For the text-containing cell, return its midpoint in [x, y] coordinate format. 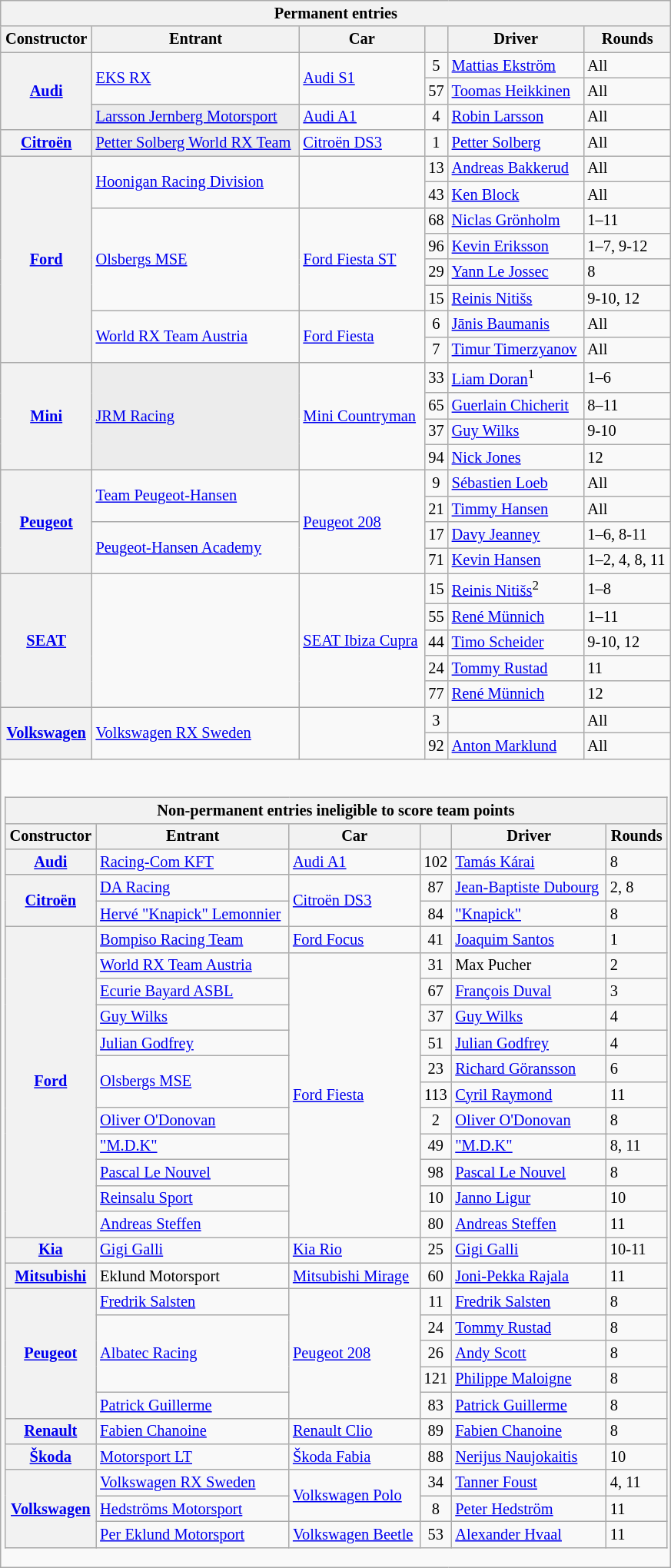
Mini Countryman [363, 417]
31 [435, 965]
113 [435, 1095]
94 [437, 457]
Ecurie Bayard ASBL [192, 992]
Jean-Baptiste Dubourg [529, 888]
Philippe Maloigne [529, 1379]
1–8 [627, 589]
Mattias Ekström [517, 65]
1–6, 8-11 [627, 535]
17 [437, 535]
DA Racing [192, 888]
Reinis Nitišs [517, 298]
Davy Jeanney [517, 535]
Ford Fiesta ST [363, 260]
François Duval [529, 992]
Nerijus Naujokaitis [529, 1457]
26 [435, 1354]
77 [437, 694]
Non-permanent entries ineligible to score team points [335, 810]
Ken Block [517, 194]
Reinis Nitišs2 [517, 589]
Mini [46, 417]
Timur Timerzyanov [517, 350]
Andreas Bakkerud [517, 168]
JRM Racing [196, 417]
Audi S1 [363, 78]
Kia [51, 1250]
Andy Scott [529, 1354]
83 [435, 1405]
Max Pucher [529, 965]
Volkswagen Beetle [354, 1534]
8–11 [627, 405]
96 [437, 246]
57 [437, 91]
Liam Doran1 [517, 378]
Škoda [51, 1457]
9 [437, 483]
Per Eklund Motorsport [192, 1534]
10-11 [636, 1250]
121 [435, 1379]
Tanner Foust [529, 1483]
Larsson Jernberg Motorsport [196, 117]
21 [437, 509]
Motorsport LT [192, 1457]
SEAT Ibiza Cupra [363, 640]
Ford Focus [354, 939]
25 [435, 1250]
33 [437, 378]
102 [435, 862]
1–6 [627, 378]
Reinsalu Sport [192, 1198]
Mitsubishi [51, 1276]
44 [437, 643]
68 [437, 221]
88 [435, 1457]
55 [437, 616]
Petter Solberg [517, 143]
Nick Jones [517, 457]
49 [435, 1146]
"Knapick" [529, 914]
98 [435, 1172]
Niclas Grönholm [517, 221]
29 [437, 272]
Eklund Motorsport [192, 1276]
Sébastien Loeb [517, 483]
Team Peugeot-Hansen [196, 495]
9-10 [627, 431]
1–7, 9-12 [627, 246]
60 [435, 1276]
Cyril Raymond [529, 1095]
7 [437, 350]
84 [435, 914]
Toomas Heikkinen [517, 91]
Jānis Baumanis [517, 324]
Joaquim Santos [529, 939]
Permanent entries [336, 13]
Tamás Kárai [529, 862]
67 [435, 992]
Timmy Hansen [517, 509]
Petter Solberg World RX Team [196, 143]
Richard Göransson [529, 1069]
SEAT [46, 640]
13 [437, 168]
Anton Marklund [517, 746]
80 [435, 1224]
Kia Rio [354, 1250]
92 [437, 746]
71 [437, 560]
Yann Le Jossec [517, 272]
34 [435, 1483]
Kevin Hansen [517, 560]
5 [437, 65]
2, 8 [636, 888]
Albatec Racing [192, 1353]
43 [437, 194]
EKS RX [196, 78]
4, 11 [636, 1483]
1–2, 4, 8, 11 [627, 560]
Kevin Eriksson [517, 246]
Peugeot-Hansen Academy [196, 547]
23 [435, 1069]
Mitsubishi Mirage [354, 1276]
Joni-Pekka Rajala [529, 1276]
Volkswagen Polo [354, 1496]
Hedströms Motorsport [192, 1509]
87 [435, 888]
65 [437, 405]
Bompiso Racing Team [192, 939]
Guerlain Chicherit [517, 405]
89 [435, 1431]
53 [435, 1534]
Timo Scheider [517, 643]
Robin Larsson [517, 117]
Renault [51, 1431]
Škoda Fabia [354, 1457]
Peter Hedström [529, 1509]
Hoonigan Racing Division [196, 181]
8, 11 [636, 1146]
51 [435, 1043]
Janno Ligur [529, 1198]
Renault Clio [354, 1431]
Alexander Hvaal [529, 1534]
Hervé "Knapick" Lemonnier [192, 914]
41 [435, 939]
Racing-Com KFT [192, 862]
